Detect which cell encompasses the target text, then output its [x, y] center coordinate. 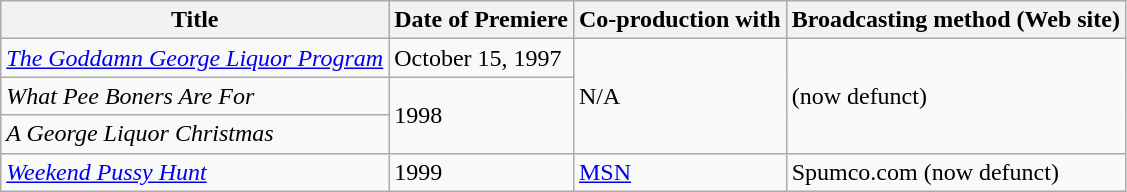
N/A [680, 96]
Date of Premiere [482, 20]
1998 [482, 115]
Title [195, 20]
(now defunct) [956, 96]
A George Liquor Christmas [195, 134]
October 15, 1997 [482, 58]
MSN [680, 172]
The Goddamn George Liquor Program [195, 58]
Spumco.com (now defunct) [956, 172]
1999 [482, 172]
Co-production with [680, 20]
What Pee Boners Are For [195, 96]
Weekend Pussy Hunt [195, 172]
Broadcasting method (Web site) [956, 20]
